Extract the (x, y) coordinate from the center of the cell holding the provided text.  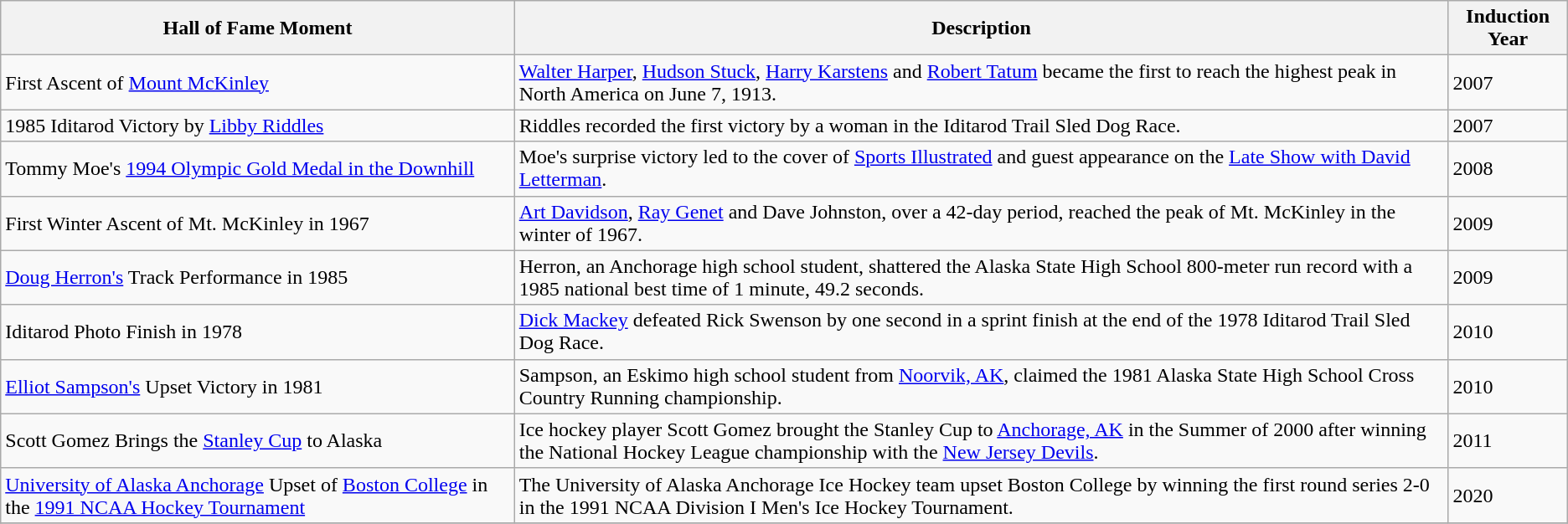
First Ascent of Mount McKinley (258, 82)
1985 Iditarod Victory by Libby Riddles (258, 126)
Dick Mackey defeated Rick Swenson by one second in a sprint finish at the end of the 1978 Iditarod Trail Sled Dog Race. (982, 331)
Tommy Moe's 1994 Olympic Gold Medal in the Downhill (258, 169)
Doug Herron's Track Performance in 1985 (258, 278)
2011 (1508, 440)
Iditarod Photo Finish in 1978 (258, 331)
Scott Gomez Brings the Stanley Cup to Alaska (258, 440)
Art Davidson, Ray Genet and Dave Johnston, over a 42-day period, reached the peak of Mt. McKinley in the winter of 1967. (982, 223)
Description (982, 28)
Induction Year (1508, 28)
Hall of Fame Moment (258, 28)
Elliot Sampson's Upset Victory in 1981 (258, 387)
Moe's surprise victory led to the cover of Sports Illustrated and guest appearance on the Late Show with David Letterman. (982, 169)
2020 (1508, 496)
Walter Harper, Hudson Stuck, Harry Karstens and Robert Tatum became the first to reach the highest peak in North America on June 7, 1913. (982, 82)
2008 (1508, 169)
University of Alaska Anchorage Upset of Boston College in the 1991 NCAA Hockey Tournament (258, 496)
Riddles recorded the first victory by a woman in the Iditarod Trail Sled Dog Race. (982, 126)
First Winter Ascent of Mt. McKinley in 1967 (258, 223)
Sampson, an Eskimo high school student from Noorvik, AK, claimed the 1981 Alaska State High School Cross Country Running championship. (982, 387)
